Determine the [x, y] coordinate at the center of the cell enclosing the given text.  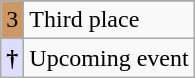
† [12, 58]
Third place [109, 20]
Upcoming event [109, 58]
3 [12, 20]
